Detect which cell encompasses the target text, then output its (X, Y) center coordinate. 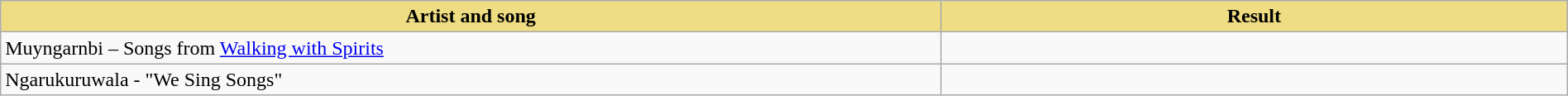
Ngarukuruwala - "We Sing Songs" (471, 79)
Artist and song (471, 17)
Result (1254, 17)
Muyngarnbi – Songs from Walking with Spirits (471, 48)
